For the text-containing cell, return its midpoint in [X, Y] coordinate format. 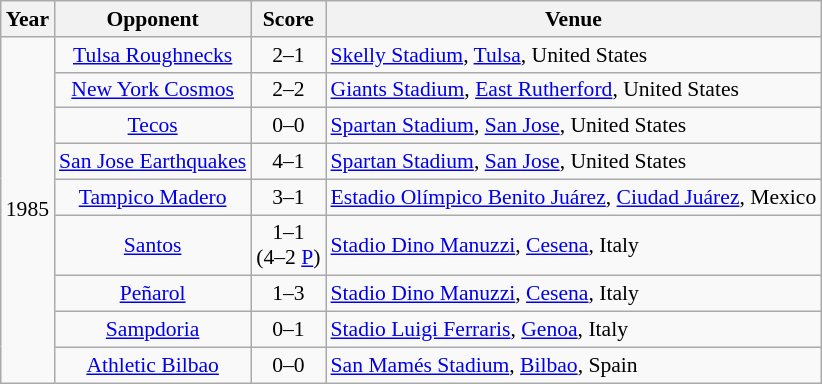
Tampico Madero [152, 197]
3–1 [288, 197]
Score [288, 19]
Skelly Stadium, Tulsa, United States [574, 55]
1–1(4–2 P) [288, 246]
1985 [28, 210]
Opponent [152, 19]
New York Cosmos [152, 90]
2–1 [288, 55]
Giants Stadium, East Rutherford, United States [574, 90]
San Mamés Stadium, Bilbao, Spain [574, 365]
Athletic Bilbao [152, 365]
Tulsa Roughnecks [152, 55]
Estadio Olímpico Benito Juárez, Ciudad Juárez, Mexico [574, 197]
Sampdoria [152, 330]
0–1 [288, 330]
1–3 [288, 294]
Santos [152, 246]
Tecos [152, 126]
Venue [574, 19]
Peñarol [152, 294]
San Jose Earthquakes [152, 162]
2–2 [288, 90]
4–1 [288, 162]
Stadio Luigi Ferraris, Genoa, Italy [574, 330]
Year [28, 19]
